Identify which cell holds the provided text, then report its (X, Y) central coordinate. 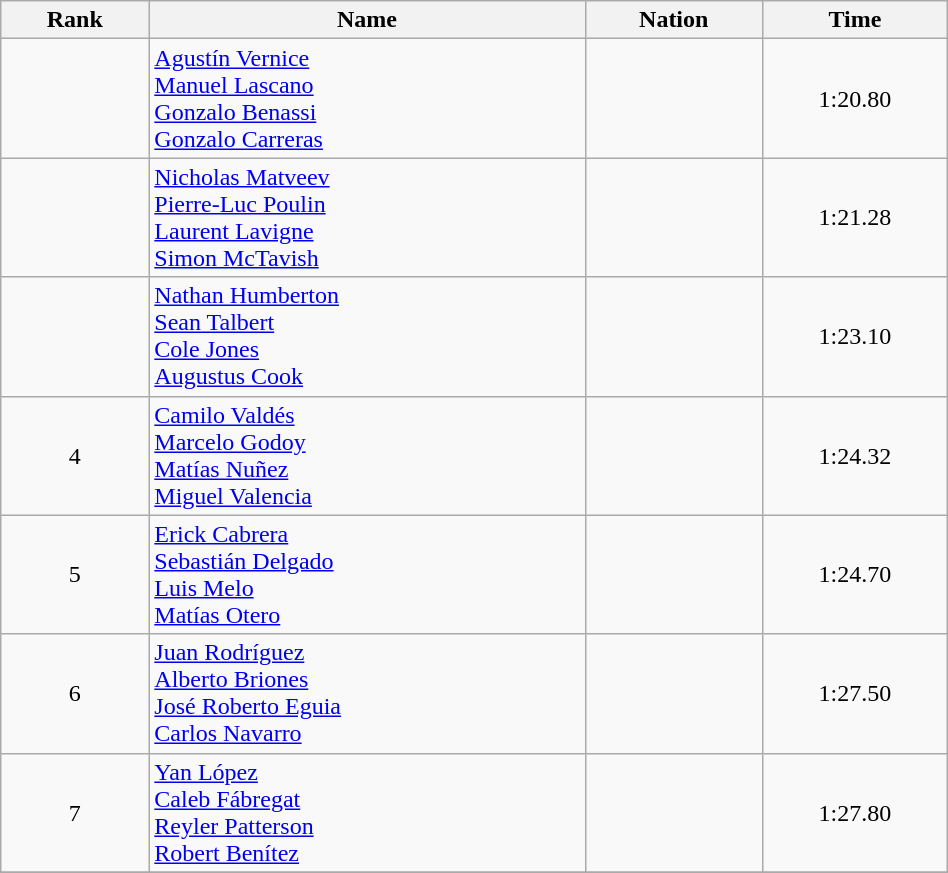
Erick CabreraSebastián DelgadoLuis MeloMatías Otero (367, 574)
5 (75, 574)
1:23.10 (854, 336)
Name (367, 20)
Time (854, 20)
1:27.50 (854, 694)
1:20.80 (854, 98)
6 (75, 694)
Juan RodríguezAlberto BrionesJosé Roberto EguiaCarlos Navarro (367, 694)
1:27.80 (854, 812)
Nicholas MatveevPierre-Luc PoulinLaurent LavigneSimon McTavish (367, 218)
Nathan HumbertonSean TalbertCole JonesAugustus Cook (367, 336)
Yan LópezCaleb FábregatReyler PattersonRobert Benítez (367, 812)
1:21.28 (854, 218)
1:24.32 (854, 456)
Agustín VerniceManuel LascanoGonzalo BenassiGonzalo Carreras (367, 98)
Camilo ValdésMarcelo GodoyMatías NuñezMiguel Valencia (367, 456)
1:24.70 (854, 574)
7 (75, 812)
Rank (75, 20)
Nation (674, 20)
4 (75, 456)
